Locate the cell with the specified text and output its (x, y) center coordinate. 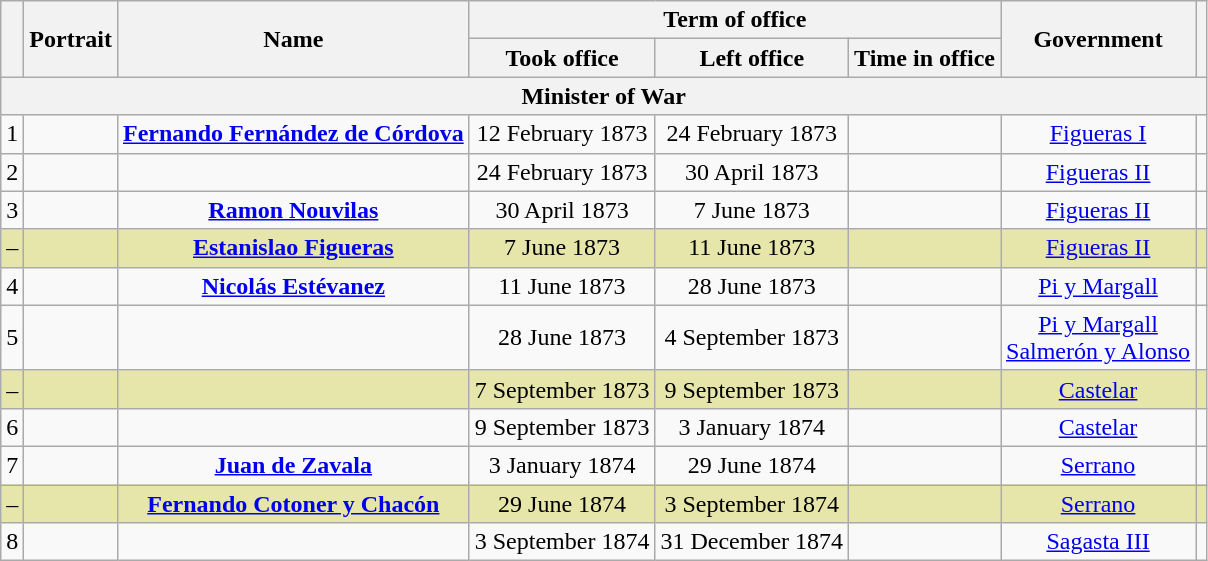
7 (12, 465)
7 September 1873 (562, 389)
Nicolás Estévanez (293, 286)
6 (12, 427)
Took office (562, 58)
Fernando Cotoner y Chacón (293, 503)
5 (12, 338)
12 February 1873 (562, 134)
Ramon Nouvilas (293, 210)
Portrait (71, 39)
3 (12, 210)
Juan de Zavala (293, 465)
31 December 1874 (752, 542)
Pi y Margall (1098, 286)
Minister of War (604, 96)
Estanislao Figueras (293, 248)
4 (12, 286)
Sagasta III (1098, 542)
Left office (752, 58)
8 (12, 542)
Term of office (734, 20)
Fernando Fernández de Córdova (293, 134)
Name (293, 39)
Time in office (925, 58)
1 (12, 134)
Figueras I (1098, 134)
4 September 1873 (752, 338)
Pi y MargallSalmerón y Alonso (1098, 338)
Government (1098, 39)
2 (12, 172)
